Search for the cell housing the specified text and yield its [X, Y] center coordinate. 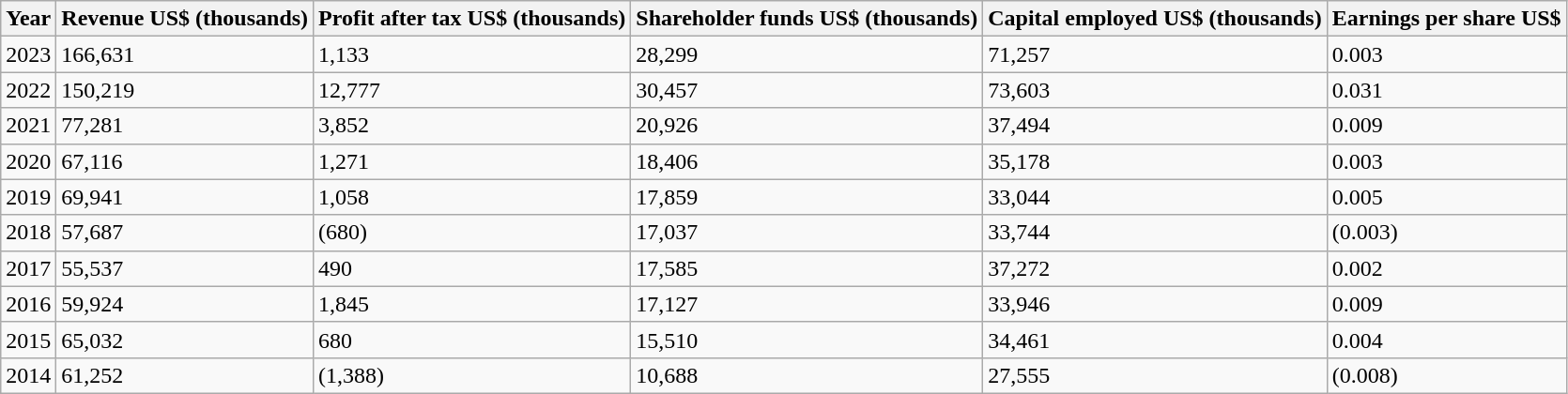
10,688 [807, 375]
(0.008) [1446, 375]
0.005 [1446, 197]
0.031 [1446, 90]
2023 [28, 54]
30,457 [807, 90]
3,852 [472, 126]
33,744 [1155, 233]
34,461 [1155, 340]
73,603 [1155, 90]
17,859 [807, 197]
20,926 [807, 126]
69,941 [185, 197]
1,845 [472, 304]
17,037 [807, 233]
2017 [28, 268]
61,252 [185, 375]
55,537 [185, 268]
28,299 [807, 54]
57,687 [185, 233]
2016 [28, 304]
(0.003) [1446, 233]
35,178 [1155, 161]
(1,388) [472, 375]
Shareholder funds US$ (thousands) [807, 19]
2014 [28, 375]
Earnings per share US$ [1446, 19]
27,555 [1155, 375]
2019 [28, 197]
2018 [28, 233]
37,272 [1155, 268]
Year [28, 19]
2015 [28, 340]
166,631 [185, 54]
1,271 [472, 161]
1,058 [472, 197]
Profit after tax US$ (thousands) [472, 19]
71,257 [1155, 54]
65,032 [185, 340]
17,127 [807, 304]
67,116 [185, 161]
(680) [472, 233]
18,406 [807, 161]
59,924 [185, 304]
Capital employed US$ (thousands) [1155, 19]
2021 [28, 126]
33,946 [1155, 304]
12,777 [472, 90]
0.002 [1446, 268]
15,510 [807, 340]
680 [472, 340]
77,281 [185, 126]
33,044 [1155, 197]
490 [472, 268]
2020 [28, 161]
2022 [28, 90]
1,133 [472, 54]
Revenue US$ (thousands) [185, 19]
17,585 [807, 268]
37,494 [1155, 126]
0.004 [1446, 340]
150,219 [185, 90]
